Detect which cell encompasses the target text, then output its [X, Y] center coordinate. 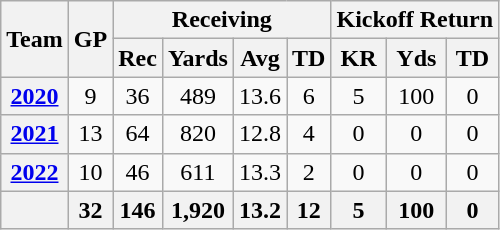
Yds [416, 58]
Receiving [222, 20]
12.8 [260, 134]
2 [309, 172]
13 [90, 134]
Kickoff Return [415, 20]
146 [138, 210]
13.3 [260, 172]
10 [90, 172]
9 [90, 96]
2020 [35, 96]
GP [90, 39]
36 [138, 96]
KR [358, 58]
32 [90, 210]
13.2 [260, 210]
13.6 [260, 96]
Yards [198, 58]
6 [309, 96]
46 [138, 172]
12 [309, 210]
2022 [35, 172]
611 [198, 172]
2021 [35, 134]
1,920 [198, 210]
820 [198, 134]
Team [35, 39]
64 [138, 134]
Avg [260, 58]
489 [198, 96]
Rec [138, 58]
4 [309, 134]
